Detect which cell encompasses the target text, then output its [X, Y] center coordinate. 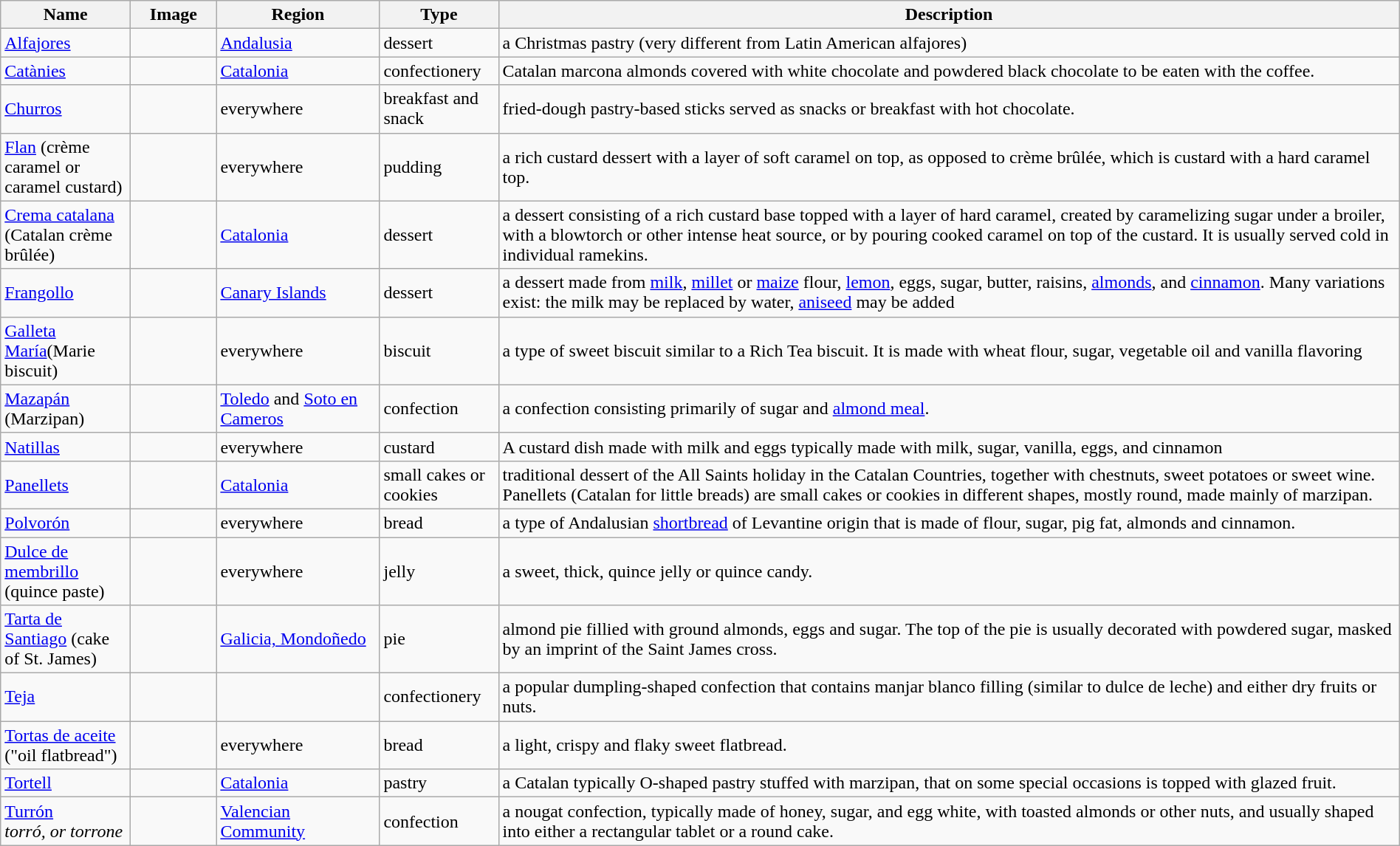
Tarta de Santiago (cake of St. James) [66, 639]
A custard dish made with milk and eggs typically made with milk, sugar, vanilla, eggs, and cinnamon [949, 447]
Catalan marcona almonds covered with white chocolate and powdered black chocolate to be eaten with the coffee. [949, 71]
small cakes or cookies [439, 484]
Flan (crème caramel or caramel custard) [66, 167]
Type [439, 15]
Teja [66, 697]
Valencian Community [298, 821]
Name [66, 15]
Catànies [66, 71]
Toledo and Soto en Cameros [298, 409]
a type of Andalusian shortbread of Levantine origin that is made of flour, sugar, pig fat, almonds and cinnamon. [949, 523]
Mazapán (Marzipan) [66, 409]
biscuit [439, 351]
Natillas [66, 447]
a sweet, thick, quince jelly or quince candy. [949, 571]
Description [949, 15]
Region [298, 15]
Alfajores [66, 43]
Image [174, 15]
Churros [66, 109]
Polvorón [66, 523]
Turróntorró, or torrone [66, 821]
pie [439, 639]
Canary Islands [298, 292]
Tortas de aceite ("oil flatbread") [66, 746]
a light, crispy and flaky sweet flatbread. [949, 746]
fried-dough pastry-based sticks served as snacks or breakfast with hot chocolate. [949, 109]
a type of sweet biscuit similar to a Rich Tea biscuit. It is made with wheat flour, sugar, vegetable oil and vanilla flavoring [949, 351]
a confection consisting primarily of sugar and almond meal. [949, 409]
breakfast and snack [439, 109]
Frangollo [66, 292]
Crema catalana (Catalan crème brûlée) [66, 235]
a Catalan typically O-shaped pastry stuffed with marzipan, that on some special occasions is topped with glazed fruit. [949, 783]
Andalusia [298, 43]
a Christmas pastry (very different from Latin American alfajores) [949, 43]
pastry [439, 783]
Panellets [66, 484]
a rich custard dessert with a layer of soft caramel on top, as opposed to crème brûlée, which is custard with a hard caramel top. [949, 167]
Dulce de membrillo (quince paste) [66, 571]
a popular dumpling-shaped confection that contains manjar blanco filling (similar to dulce de leche) and either dry fruits or nuts. [949, 697]
Galleta María(Marie biscuit) [66, 351]
Galicia, Mondoñedo [298, 639]
jelly [439, 571]
pudding [439, 167]
custard [439, 447]
Tortell [66, 783]
